Detect which cell encompasses the target text, then output its (X, Y) center coordinate. 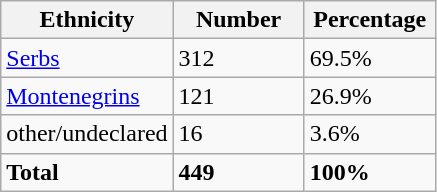
449 (238, 172)
312 (238, 58)
Serbs (87, 58)
Ethnicity (87, 20)
Percentage (370, 20)
121 (238, 96)
Total (87, 172)
100% (370, 172)
69.5% (370, 58)
Number (238, 20)
16 (238, 134)
3.6% (370, 134)
Montenegrins (87, 96)
other/undeclared (87, 134)
26.9% (370, 96)
